Extract the (X, Y) coordinate from the center of the cell holding the provided text.  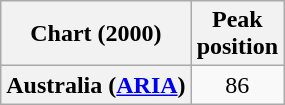
86 (237, 85)
Australia (ARIA) (96, 85)
Chart (2000) (96, 34)
Peakposition (237, 34)
